Locate the cell with the specified text and output its (X, Y) center coordinate. 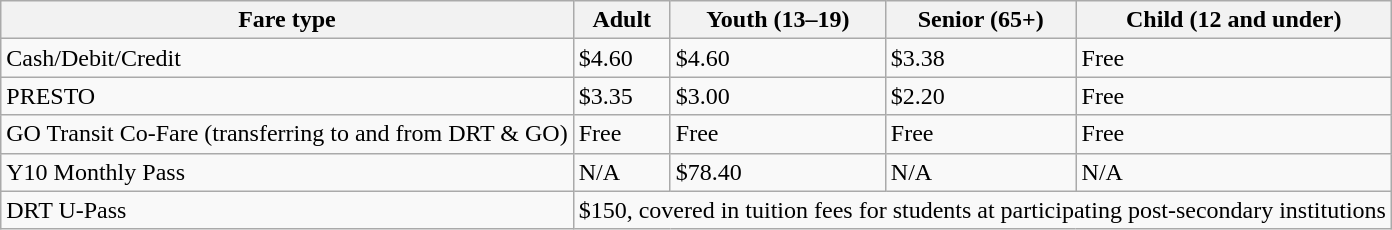
$3.35 (622, 96)
$3.00 (778, 96)
Cash/Debit/Credit (287, 58)
GO Transit Co-Fare (transferring to and from DRT & GO) (287, 134)
Youth (13–19) (778, 20)
PRESTO (287, 96)
Fare type (287, 20)
Adult (622, 20)
$2.20 (980, 96)
$78.40 (778, 172)
$150, covered in tuition fees for students at participating post-secondary institutions (982, 210)
$3.38 (980, 58)
DRT U-Pass (287, 210)
Senior (65+) (980, 20)
Y10 Monthly Pass (287, 172)
Child (12 and under) (1234, 20)
